Find where the given text appears and provide that cell's center as (X, Y) coordinate. 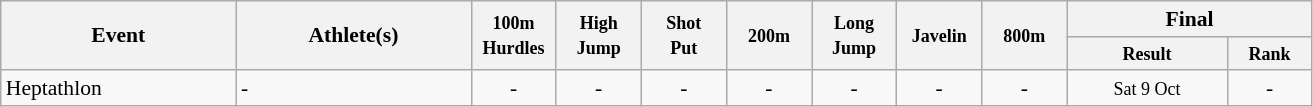
HighJump (598, 36)
Athlete(s) (354, 36)
Result (1147, 54)
ShotPut (684, 36)
Rank (1270, 54)
Final (1190, 19)
Sat 9 Oct (1147, 88)
200m (768, 36)
800m (1024, 36)
Event (118, 36)
Javelin (940, 36)
Heptathlon (118, 88)
LongJump (854, 36)
100mHurdles (514, 36)
